Provide the (x, y) coordinate of the cell's center where the given text is located.  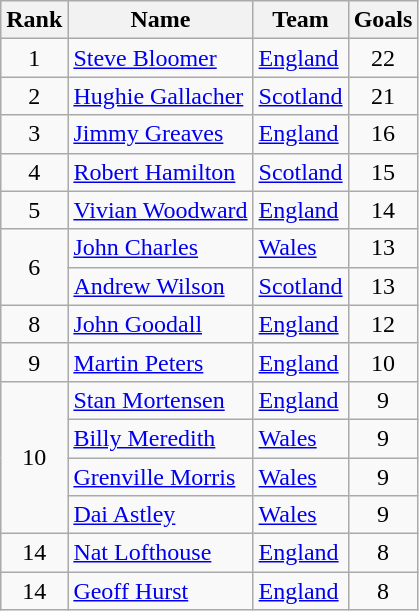
Grenville Morris (160, 477)
Hughie Gallacher (160, 96)
5 (34, 210)
Geoff Hurst (160, 591)
Vivian Woodward (160, 210)
John Charles (160, 248)
Stan Mortensen (160, 400)
6 (34, 267)
22 (383, 58)
Nat Lofthouse (160, 553)
Martin Peters (160, 362)
Rank (34, 20)
Team (300, 20)
Jimmy Greaves (160, 134)
4 (34, 172)
Andrew Wilson (160, 286)
21 (383, 96)
16 (383, 134)
2 (34, 96)
Goals (383, 20)
Dai Astley (160, 515)
1 (34, 58)
Steve Bloomer (160, 58)
15 (383, 172)
Robert Hamilton (160, 172)
3 (34, 134)
12 (383, 324)
John Goodall (160, 324)
Name (160, 20)
Billy Meredith (160, 438)
